Find where the given text appears and provide that cell's center as (X, Y) coordinate. 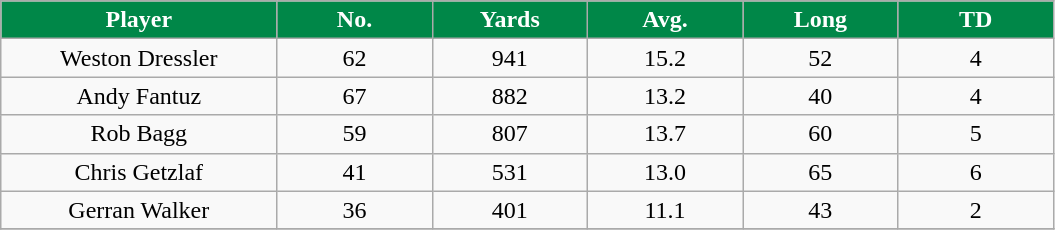
882 (510, 96)
5 (976, 134)
2 (976, 210)
Player (139, 20)
41 (354, 172)
43 (820, 210)
941 (510, 58)
40 (820, 96)
62 (354, 58)
52 (820, 58)
401 (510, 210)
36 (354, 210)
13.0 (664, 172)
13.7 (664, 134)
Rob Bagg (139, 134)
15.2 (664, 58)
Yards (510, 20)
Avg. (664, 20)
Chris Getzlaf (139, 172)
59 (354, 134)
13.2 (664, 96)
807 (510, 134)
6 (976, 172)
No. (354, 20)
Andy Fantuz (139, 96)
531 (510, 172)
Long (820, 20)
60 (820, 134)
65 (820, 172)
Gerran Walker (139, 210)
TD (976, 20)
67 (354, 96)
Weston Dressler (139, 58)
11.1 (664, 210)
